Find where the given text appears and provide that cell's center as [X, Y] coordinate. 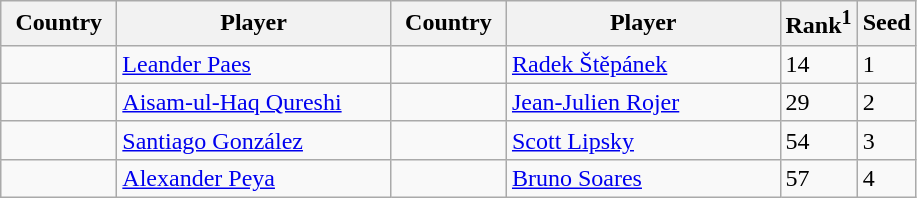
Alexander Peya [254, 178]
29 [818, 102]
Bruno Soares [643, 178]
Jean-Julien Rojer [643, 102]
Rank1 [818, 24]
54 [818, 140]
Seed [886, 24]
Leander Paes [254, 64]
1 [886, 64]
Santiago González [254, 140]
Scott Lipsky [643, 140]
Radek Štěpánek [643, 64]
14 [818, 64]
57 [818, 178]
2 [886, 102]
3 [886, 140]
Aisam-ul-Haq Qureshi [254, 102]
4 [886, 178]
